Return (X, Y) of the center of cell containing provided text 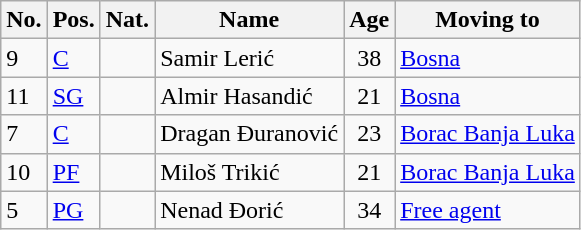
38 (370, 58)
PF (74, 172)
23 (370, 134)
11 (24, 96)
9 (24, 58)
Samir Lerić (250, 58)
7 (24, 134)
Moving to (488, 20)
Age (370, 20)
SG (74, 96)
Dragan Đuranović (250, 134)
5 (24, 210)
Nat. (127, 20)
PG (74, 210)
Miloš Trikić (250, 172)
Almir Hasandić (250, 96)
Pos. (74, 20)
Nenad Đorić (250, 210)
34 (370, 210)
No. (24, 20)
Free agent (488, 210)
Name (250, 20)
10 (24, 172)
